Output the [x, y] coordinate of the center of the cell containing the given text.  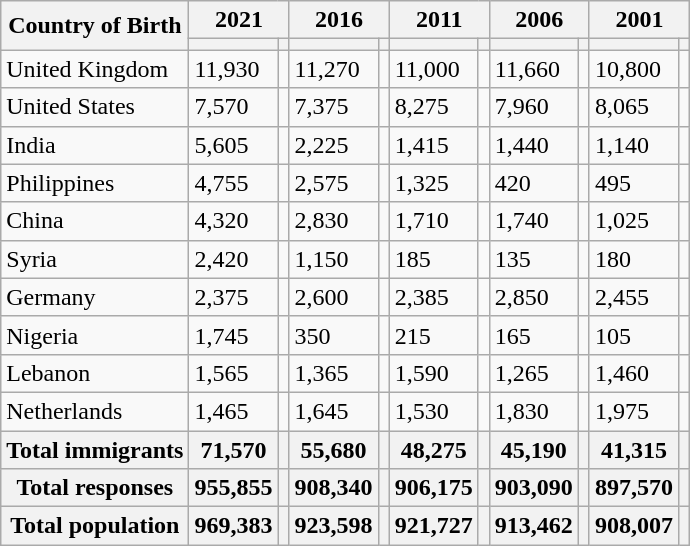
71,570 [234, 449]
1,465 [234, 411]
11,270 [334, 69]
4,755 [234, 183]
1,740 [534, 221]
Total population [95, 526]
2,600 [334, 297]
Lebanon [95, 373]
Nigeria [95, 335]
135 [534, 259]
1,325 [434, 183]
165 [534, 335]
2,850 [534, 297]
903,090 [534, 488]
2,455 [634, 297]
420 [534, 183]
Total responses [95, 488]
2,375 [234, 297]
7,570 [234, 107]
7,375 [334, 107]
969,383 [234, 526]
2001 [639, 20]
185 [434, 259]
1,745 [234, 335]
8,275 [434, 107]
Philippines [95, 183]
48,275 [434, 449]
1,460 [634, 373]
1,710 [434, 221]
921,727 [434, 526]
215 [434, 335]
2016 [339, 20]
908,007 [634, 526]
China [95, 221]
908,340 [334, 488]
2006 [539, 20]
2,420 [234, 259]
1,830 [534, 411]
1,645 [334, 411]
United States [95, 107]
495 [634, 183]
1,565 [234, 373]
55,680 [334, 449]
11,000 [434, 69]
India [95, 145]
1,150 [334, 259]
1,140 [634, 145]
1,365 [334, 373]
1,530 [434, 411]
2,575 [334, 183]
11,660 [534, 69]
1,415 [434, 145]
41,315 [634, 449]
4,320 [234, 221]
1,440 [534, 145]
10,800 [634, 69]
180 [634, 259]
923,598 [334, 526]
Country of Birth [95, 26]
11,930 [234, 69]
906,175 [434, 488]
1,975 [634, 411]
1,265 [534, 373]
1,025 [634, 221]
105 [634, 335]
913,462 [534, 526]
1,590 [434, 373]
Germany [95, 297]
897,570 [634, 488]
2011 [439, 20]
955,855 [234, 488]
350 [334, 335]
Netherlands [95, 411]
45,190 [534, 449]
United Kingdom [95, 69]
2,225 [334, 145]
2,385 [434, 297]
5,605 [234, 145]
2,830 [334, 221]
Total immigrants [95, 449]
2021 [239, 20]
8,065 [634, 107]
7,960 [534, 107]
Syria [95, 259]
